Extract the [X, Y] coordinate from the center of the cell holding the provided text.  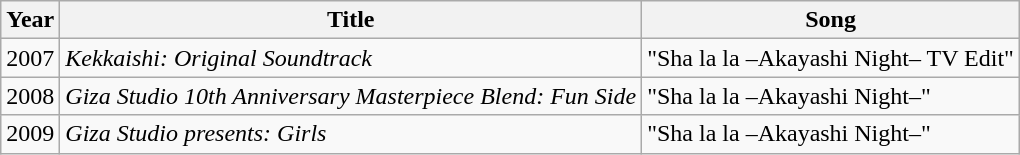
"Sha la la –Akayashi Night– TV Edit" [831, 58]
2008 [30, 96]
2009 [30, 134]
Title [351, 20]
Giza Studio 10th Anniversary Masterpiece Blend: Fun Side [351, 96]
Year [30, 20]
Kekkaishi: Original Soundtrack [351, 58]
2007 [30, 58]
Giza Studio presents: Girls [351, 134]
Song [831, 20]
